Find where the given text appears and provide that cell's center as (X, Y) coordinate. 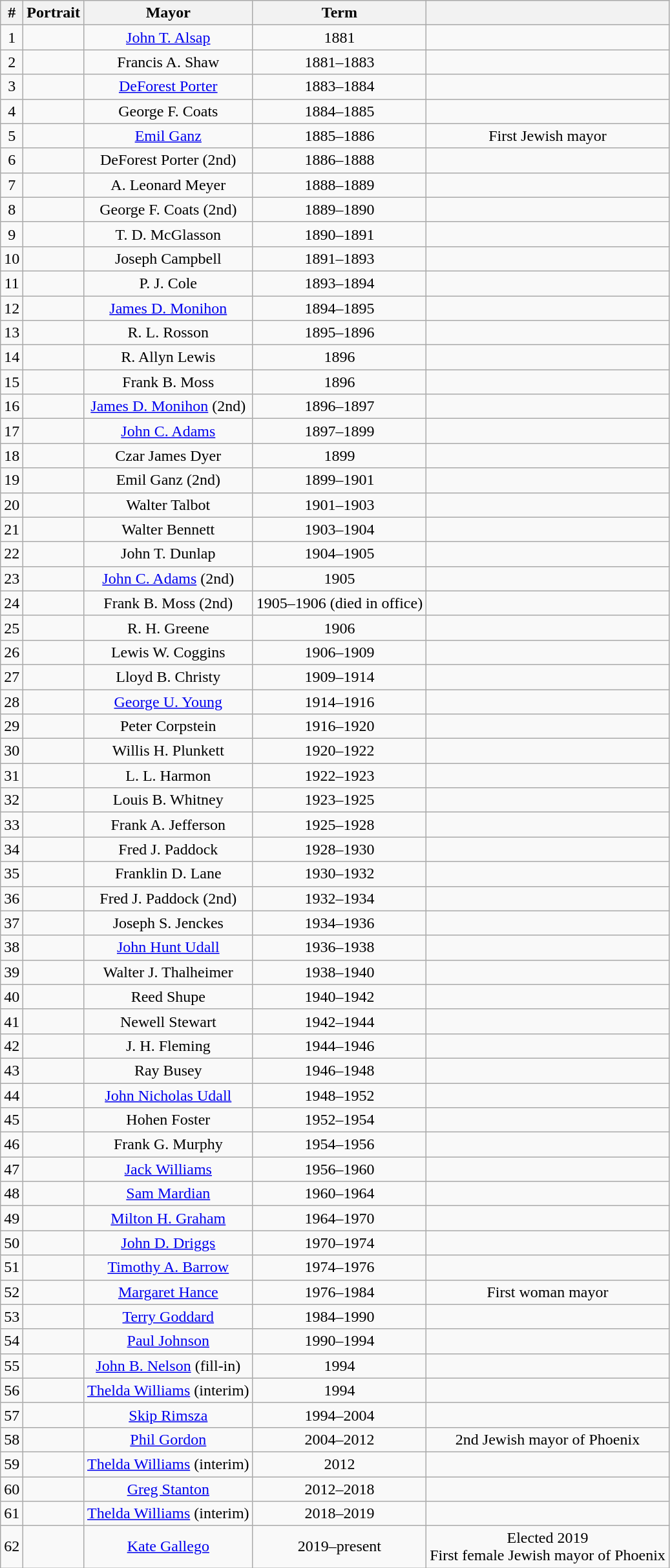
1895–1896 (340, 333)
24 (12, 603)
Joseph S. Jenckes (168, 923)
8 (12, 209)
51 (12, 1267)
Elected 2019 First female Jewish mayor of Phoenix (548, 1547)
56 (12, 1390)
1964–1970 (340, 1218)
52 (12, 1292)
Jack Williams (168, 1169)
Timothy A. Barrow (168, 1267)
14 (12, 357)
1906–1909 (340, 652)
Milton H. Graham (168, 1218)
1894–1895 (340, 308)
1942–1944 (340, 1021)
Paul Johnson (168, 1341)
Frank A. Jefferson (168, 825)
1890–1891 (340, 234)
John Nicholas Udall (168, 1096)
DeForest Porter (2nd) (168, 160)
Ray Busey (168, 1070)
55 (12, 1366)
Walter Bennett (168, 529)
45 (12, 1120)
Hohen Foster (168, 1120)
Franklin D. Lane (168, 874)
60 (12, 1489)
1 (12, 37)
16 (12, 407)
1891–1893 (340, 259)
13 (12, 333)
1916–1920 (340, 726)
2018–2019 (340, 1514)
42 (12, 1046)
18 (12, 456)
Walter Talbot (168, 505)
First Jewish mayor (548, 136)
59 (12, 1464)
1956–1960 (340, 1169)
1974–1976 (340, 1267)
R. H. Greene (168, 628)
7 (12, 185)
1940–1942 (340, 997)
25 (12, 628)
Phil Gordon (168, 1439)
Sam Mardian (168, 1194)
1883–1884 (340, 87)
34 (12, 849)
1909–1914 (340, 677)
58 (12, 1439)
Term (340, 13)
1990–1994 (340, 1341)
48 (12, 1194)
1954–1956 (340, 1145)
J. H. Fleming (168, 1046)
1936–1938 (340, 948)
L. L. Harmon (168, 776)
George U. Young (168, 701)
Frank B. Moss (168, 382)
43 (12, 1070)
40 (12, 997)
53 (12, 1317)
49 (12, 1218)
Louis B. Whitney (168, 800)
20 (12, 505)
Emil Ganz (168, 136)
John C. Adams (2nd) (168, 578)
57 (12, 1415)
# (12, 13)
1899 (340, 456)
44 (12, 1096)
1952–1954 (340, 1120)
Peter Corpstein (168, 726)
9 (12, 234)
10 (12, 259)
1906 (340, 628)
John D. Driggs (168, 1243)
12 (12, 308)
1944–1946 (340, 1046)
41 (12, 1021)
1914–1916 (340, 701)
1886–1888 (340, 160)
1938–1940 (340, 972)
30 (12, 751)
1928–1930 (340, 849)
Skip Rimsza (168, 1415)
4 (12, 111)
1994–2004 (340, 1415)
1893–1894 (340, 283)
A. Leonard Meyer (168, 185)
1920–1922 (340, 751)
1984–1990 (340, 1317)
11 (12, 283)
1903–1904 (340, 529)
1896–1897 (340, 407)
46 (12, 1145)
John B. Nelson (fill-in) (168, 1366)
1884–1885 (340, 111)
John T. Alsap (168, 37)
1904–1905 (340, 554)
James D. Monihon (2nd) (168, 407)
1901–1903 (340, 505)
Margaret Hance (168, 1292)
1889–1890 (340, 209)
DeForest Porter (168, 87)
1905 (340, 578)
28 (12, 701)
George F. Coats (2nd) (168, 209)
27 (12, 677)
Frank G. Murphy (168, 1145)
1932–1934 (340, 898)
35 (12, 874)
38 (12, 948)
John T. Dunlap (168, 554)
Greg Stanton (168, 1489)
1930–1932 (340, 874)
Fred J. Paddock (168, 849)
36 (12, 898)
T. D. McGlasson (168, 234)
2 (12, 62)
29 (12, 726)
6 (12, 160)
17 (12, 431)
P. J. Cole (168, 283)
Portrait (54, 13)
Willis H. Plunkett (168, 751)
R. Allyn Lewis (168, 357)
Czar James Dyer (168, 456)
R. L. Rosson (168, 333)
1897–1899 (340, 431)
50 (12, 1243)
1923–1925 (340, 800)
Emil Ganz (2nd) (168, 480)
3 (12, 87)
2004–2012 (340, 1439)
1948–1952 (340, 1096)
2012–2018 (340, 1489)
George F. Coats (168, 111)
Lewis W. Coggins (168, 652)
15 (12, 382)
1934–1936 (340, 923)
31 (12, 776)
61 (12, 1514)
19 (12, 480)
1905–1906 (died in office) (340, 603)
62 (12, 1547)
1881 (340, 37)
2019–present (340, 1547)
39 (12, 972)
1888–1889 (340, 185)
32 (12, 800)
47 (12, 1169)
Newell Stewart (168, 1021)
1881–1883 (340, 62)
Joseph Campbell (168, 259)
James D. Monihon (168, 308)
54 (12, 1341)
First woman mayor (548, 1292)
Kate Gallego (168, 1547)
Fred J. Paddock (2nd) (168, 898)
1925–1928 (340, 825)
Walter J. Thalheimer (168, 972)
33 (12, 825)
1899–1901 (340, 480)
23 (12, 578)
John C. Adams (168, 431)
1885–1886 (340, 136)
John Hunt Udall (168, 948)
Frank B. Moss (2nd) (168, 603)
Mayor (168, 13)
Lloyd B. Christy (168, 677)
1946–1948 (340, 1070)
Francis A. Shaw (168, 62)
26 (12, 652)
1960–1964 (340, 1194)
21 (12, 529)
Terry Goddard (168, 1317)
1970–1974 (340, 1243)
5 (12, 136)
1922–1923 (340, 776)
2nd Jewish mayor of Phoenix (548, 1439)
22 (12, 554)
Reed Shupe (168, 997)
2012 (340, 1464)
37 (12, 923)
1976–1984 (340, 1292)
